Scan for the cell matching the given text and deliver its (X, Y) coordinate at center. 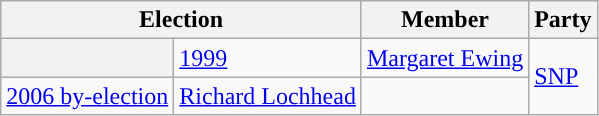
Election (182, 20)
Margaret Ewing (444, 58)
Member (444, 20)
Party (563, 20)
2006 by-election (88, 96)
1999 (268, 58)
SNP (563, 77)
Richard Lochhead (268, 96)
